Scan for the cell matching the given text and deliver its (x, y) coordinate at center. 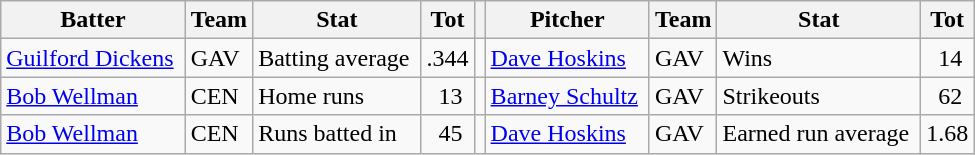
45 (448, 134)
Earned run average (819, 134)
Batting average (337, 58)
Barney Schultz (567, 96)
62 (948, 96)
.344 (448, 58)
Runs batted in (337, 134)
1.68 (948, 134)
Home runs (337, 96)
Guilford Dickens (93, 58)
Batter (93, 20)
Wins (819, 58)
Strikeouts (819, 96)
14 (948, 58)
Pitcher (567, 20)
13 (448, 96)
